Scan for the cell matching the given text and deliver its [X, Y] coordinate at center. 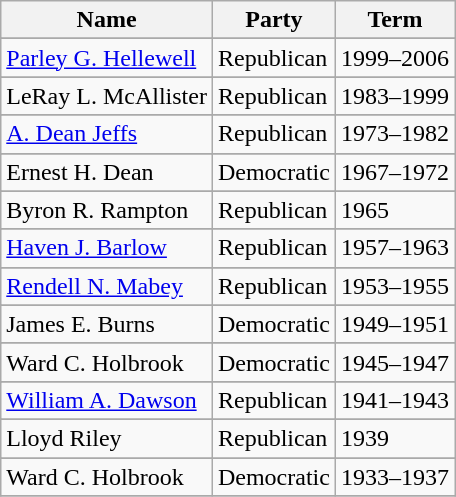
Byron R. Rampton [107, 210]
William A. Dawson [107, 400]
Parley G. Hellewell [107, 58]
1965 [394, 210]
1967–1972 [394, 172]
1983–1999 [394, 96]
1933–1937 [394, 477]
LeRay L. McAllister [107, 96]
1953–1955 [394, 286]
1957–1963 [394, 248]
1973–1982 [394, 134]
1941–1943 [394, 400]
Haven J. Barlow [107, 248]
A. Dean Jeffs [107, 134]
1999–2006 [394, 58]
1949–1951 [394, 324]
James E. Burns [107, 324]
Ernest H. Dean [107, 172]
Term [394, 20]
Lloyd Riley [107, 438]
Rendell N. Mabey [107, 286]
Name [107, 20]
Party [274, 20]
1939 [394, 438]
1945–1947 [394, 362]
